Find where the given text appears and provide that cell's center as [X, Y] coordinate. 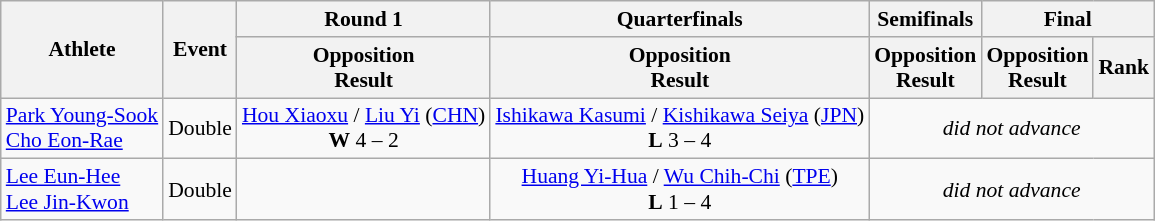
Hou Xiaoxu / Liu Yi (CHN)W 4 – 2 [364, 128]
Event [200, 50]
Ishikawa Kasumi / Kishikawa Seiya (JPN)L 3 – 4 [680, 128]
Semifinals [925, 19]
Rank [1124, 68]
Huang Yi-Hua / Wu Chih-Chi (TPE)L 1 – 4 [680, 190]
Quarterfinals [680, 19]
Lee Eun-Hee Lee Jin-Kwon [82, 190]
Athlete [82, 50]
Park Young-Sook Cho Eon-Rae [82, 128]
Final [1068, 19]
Round 1 [364, 19]
